Capture the cell that displays the provided text and extract its (X, Y) central coordinate. 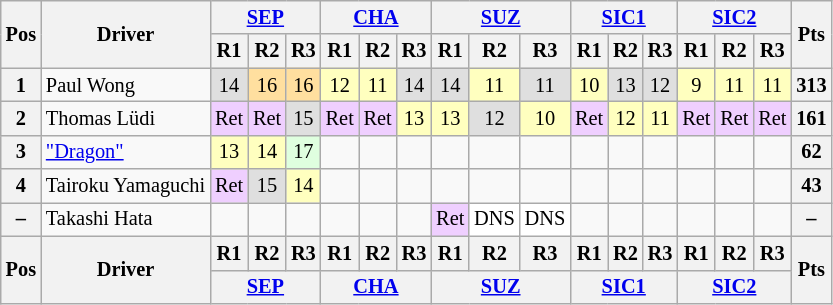
9 (696, 85)
4 (21, 186)
62 (811, 152)
Takashi Hata (126, 219)
43 (811, 186)
Tairoku Yamaguchi (126, 186)
1 (21, 85)
Thomas Lüdi (126, 118)
17 (304, 152)
"Dragon" (126, 152)
Paul Wong (126, 85)
2 (21, 118)
161 (811, 118)
3 (21, 152)
313 (811, 85)
